Pinpoint the cell where the given text exists, returning its (X, Y) midpoint coordinate. 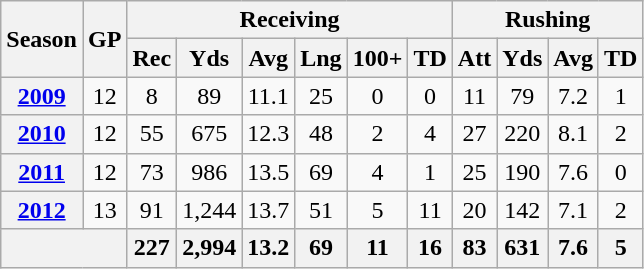
79 (522, 96)
13.5 (268, 172)
2011 (42, 172)
631 (522, 248)
13.7 (268, 210)
GP (104, 39)
20 (474, 210)
8.1 (574, 134)
48 (321, 134)
13 (104, 210)
Rec (152, 58)
Lng (321, 58)
8 (152, 96)
Att (474, 58)
2012 (42, 210)
142 (522, 210)
7.1 (574, 210)
Season (42, 39)
27 (474, 134)
2010 (42, 134)
Receiving (290, 20)
2009 (42, 96)
89 (210, 96)
73 (152, 172)
7.2 (574, 96)
100+ (378, 58)
220 (522, 134)
227 (152, 248)
13.2 (268, 248)
11.1 (268, 96)
2,994 (210, 248)
675 (210, 134)
51 (321, 210)
55 (152, 134)
16 (430, 248)
83 (474, 248)
986 (210, 172)
Rushing (548, 20)
190 (522, 172)
91 (152, 210)
1,244 (210, 210)
12.3 (268, 134)
